Extract the [x, y] coordinate from the center of the cell holding the provided text.  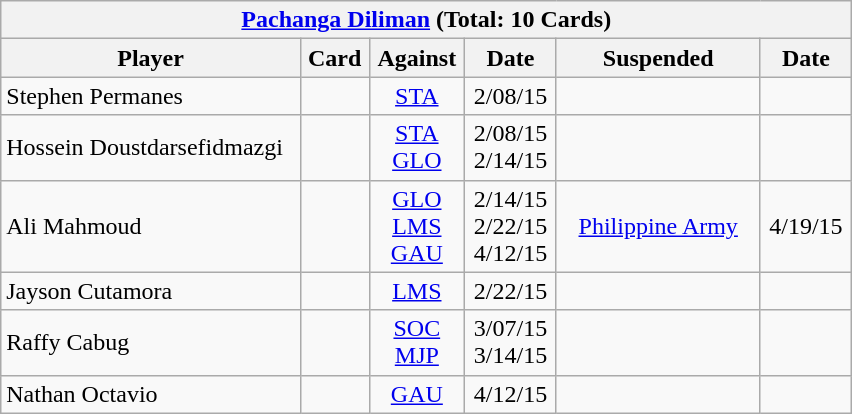
STA [417, 96]
Suspended [658, 58]
LMS [417, 291]
Philippine Army [658, 226]
2/08/152/14/15 [511, 148]
Player [151, 58]
SOCMJP [417, 342]
Jayson Cutamora [151, 291]
2/08/15 [511, 96]
4/12/15 [511, 394]
GLOLMSGAU [417, 226]
2/22/15 [511, 291]
Stephen Permanes [151, 96]
Against [417, 58]
Ali Mahmoud [151, 226]
GAU [417, 394]
STAGLO [417, 148]
Raffy Cabug [151, 342]
4/19/15 [806, 226]
Nathan Octavio [151, 394]
Card [334, 58]
2/14/152/22/154/12/15 [511, 226]
3/07/153/14/15 [511, 342]
Pachanga Diliman (Total: 10 Cards) [426, 20]
Hossein Doustdarsefidmazgi [151, 148]
